Locate the cell with the specified text and output its (X, Y) center coordinate. 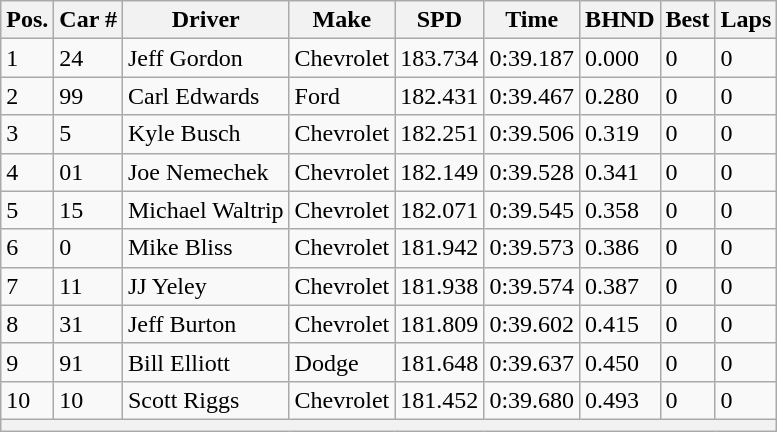
Dodge (342, 362)
6 (28, 248)
182.071 (440, 210)
9 (28, 362)
Carl Edwards (206, 96)
0:39.680 (532, 400)
Pos. (28, 20)
Bill Elliott (206, 362)
182.149 (440, 172)
181.942 (440, 248)
31 (88, 324)
11 (88, 286)
0.450 (620, 362)
SPD (440, 20)
4 (28, 172)
0:39.545 (532, 210)
Make (342, 20)
Time (532, 20)
2 (28, 96)
0.493 (620, 400)
Laps (746, 20)
Jeff Burton (206, 324)
0.280 (620, 96)
0:39.573 (532, 248)
24 (88, 58)
0:39.528 (532, 172)
Michael Waltrip (206, 210)
0.341 (620, 172)
182.251 (440, 134)
0:39.506 (532, 134)
Mike Bliss (206, 248)
Best (688, 20)
0:39.467 (532, 96)
181.809 (440, 324)
JJ Yeley (206, 286)
183.734 (440, 58)
1 (28, 58)
Ford (342, 96)
Kyle Busch (206, 134)
15 (88, 210)
7 (28, 286)
0:39.574 (532, 286)
181.648 (440, 362)
0.000 (620, 58)
99 (88, 96)
0.358 (620, 210)
Jeff Gordon (206, 58)
0.415 (620, 324)
BHND (620, 20)
0.386 (620, 248)
182.431 (440, 96)
0:39.187 (532, 58)
181.938 (440, 286)
Driver (206, 20)
Car # (88, 20)
3 (28, 134)
8 (28, 324)
01 (88, 172)
Scott Riggs (206, 400)
91 (88, 362)
Joe Nemechek (206, 172)
0:39.602 (532, 324)
0:39.637 (532, 362)
0.387 (620, 286)
181.452 (440, 400)
0.319 (620, 134)
